Pinpoint the cell where the given text exists, returning its [x, y] midpoint coordinate. 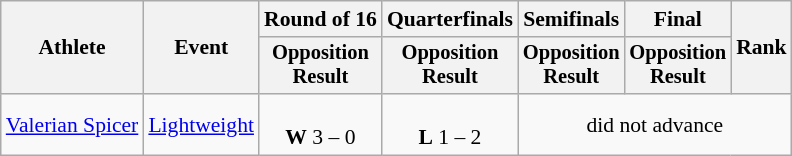
Round of 16 [320, 19]
Lightweight [201, 124]
W 3 – 0 [320, 124]
Event [201, 48]
Final [678, 19]
Semifinals [572, 19]
Athlete [72, 48]
Valerian Spicer [72, 124]
L 1 – 2 [450, 124]
Rank [762, 48]
did not advance [655, 124]
Quarterfinals [450, 19]
